From the cell containing the given text, extract its center point as [x, y] coordinate. 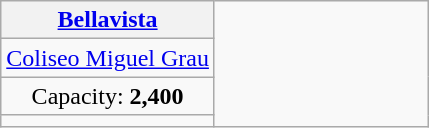
Capacity: 2,400 [108, 96]
Coliseo Miguel Grau [108, 58]
Bellavista [108, 20]
